Detect which cell encompasses the target text, then output its (x, y) center coordinate. 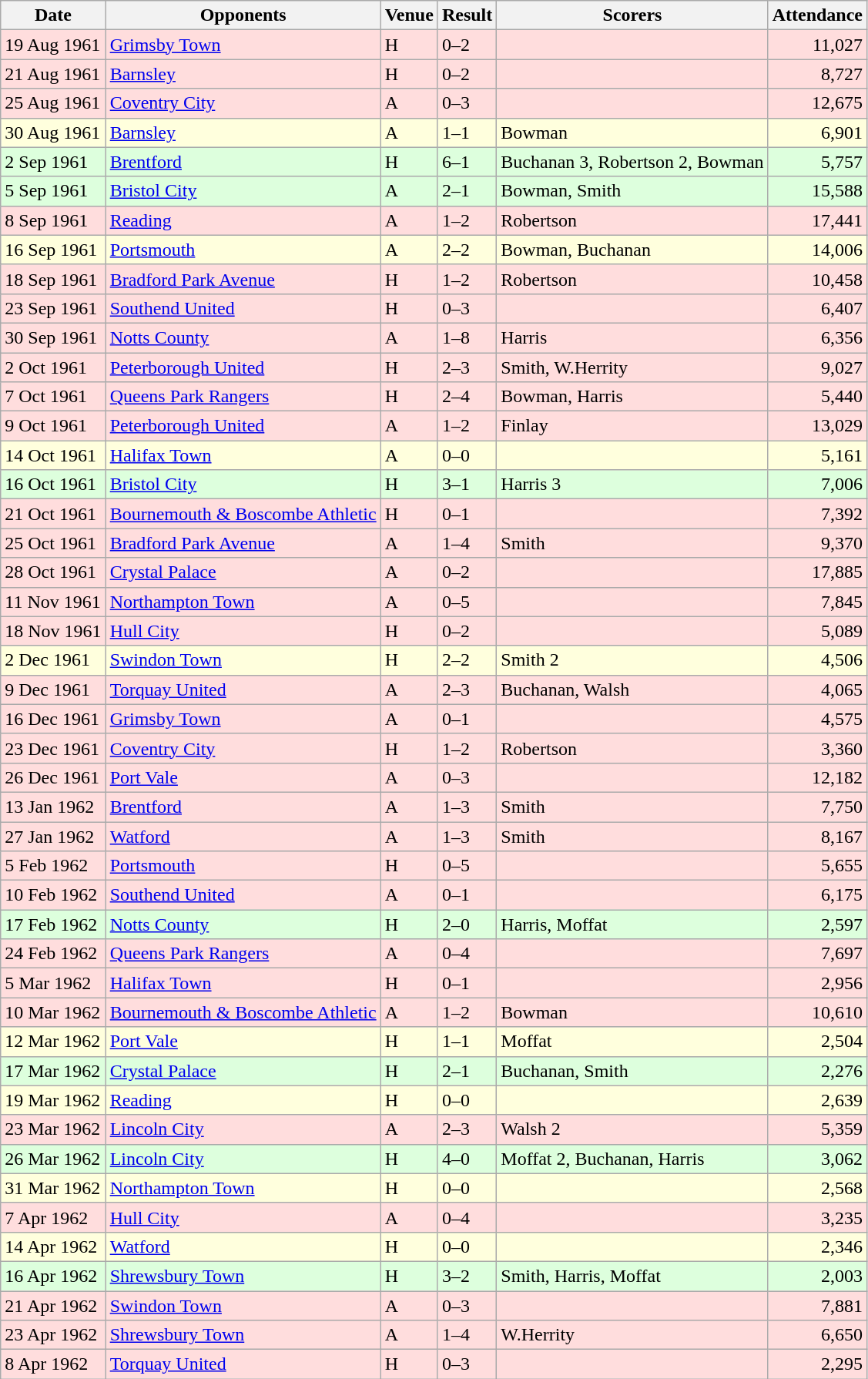
3–2 (467, 1276)
13,029 (817, 426)
Finlay (632, 426)
11,027 (817, 45)
2,956 (817, 983)
12,182 (817, 777)
23 Apr 1962 (53, 1335)
2–0 (467, 924)
2,003 (817, 1276)
3,235 (817, 1217)
9,370 (817, 543)
6,356 (817, 337)
Harris (632, 337)
W.Herrity (632, 1335)
26 Dec 1961 (53, 777)
Buchanan, Walsh (632, 689)
2 Oct 1961 (53, 367)
7 Apr 1962 (53, 1217)
Buchanan, Smith (632, 1071)
5,359 (817, 1129)
21 Aug 1961 (53, 74)
8 Sep 1961 (53, 220)
Harris 3 (632, 485)
7,881 (817, 1306)
16 Dec 1961 (53, 719)
Date (53, 15)
17 Mar 1962 (53, 1071)
12 Mar 1962 (53, 1042)
19 Mar 1962 (53, 1100)
24 Feb 1962 (53, 954)
2,597 (817, 924)
16 Oct 1961 (53, 485)
5 Mar 1962 (53, 983)
6–1 (467, 162)
10,458 (817, 279)
9 Oct 1961 (53, 426)
7,392 (817, 514)
18 Sep 1961 (53, 279)
10 Mar 1962 (53, 1012)
17,441 (817, 220)
23 Dec 1961 (53, 748)
Smith, Harris, Moffat (632, 1276)
Attendance (817, 15)
9,027 (817, 367)
8,727 (817, 74)
21 Oct 1961 (53, 514)
2,568 (817, 1188)
2 Dec 1961 (53, 660)
13 Jan 1962 (53, 807)
2,346 (817, 1246)
6,901 (817, 133)
Moffat (632, 1042)
7,845 (817, 602)
Bowman, Smith (632, 191)
2 Sep 1961 (53, 162)
Bowman, Buchanan (632, 250)
27 Jan 1962 (53, 836)
4,065 (817, 689)
7,006 (817, 485)
16 Sep 1961 (53, 250)
26 Mar 1962 (53, 1159)
Walsh 2 (632, 1129)
31 Mar 1962 (53, 1188)
2,295 (817, 1364)
5,757 (817, 162)
30 Aug 1961 (53, 133)
6,175 (817, 895)
11 Nov 1961 (53, 602)
19 Aug 1961 (53, 45)
18 Nov 1961 (53, 631)
Result (467, 15)
5 Feb 1962 (53, 866)
5,440 (817, 397)
7 Oct 1961 (53, 397)
Scorers (632, 15)
6,407 (817, 308)
7,697 (817, 954)
15,588 (817, 191)
8,167 (817, 836)
21 Apr 1962 (53, 1306)
16 Apr 1962 (53, 1276)
6,650 (817, 1335)
14 Apr 1962 (53, 1246)
2,639 (817, 1100)
23 Mar 1962 (53, 1129)
Venue (409, 15)
3,360 (817, 748)
5,161 (817, 455)
4,506 (817, 660)
2,504 (817, 1042)
Smith, W.Herrity (632, 367)
Moffat 2, Buchanan, Harris (632, 1159)
4–0 (467, 1159)
25 Aug 1961 (53, 103)
9 Dec 1961 (53, 689)
5,655 (817, 866)
5 Sep 1961 (53, 191)
Harris, Moffat (632, 924)
7,750 (817, 807)
1–8 (467, 337)
23 Sep 1961 (53, 308)
Buchanan 3, Robertson 2, Bowman (632, 162)
25 Oct 1961 (53, 543)
3,062 (817, 1159)
10 Feb 1962 (53, 895)
3–1 (467, 485)
2–4 (467, 397)
5,089 (817, 631)
17 Feb 1962 (53, 924)
10,610 (817, 1012)
14,006 (817, 250)
30 Sep 1961 (53, 337)
Smith 2 (632, 660)
17,885 (817, 572)
28 Oct 1961 (53, 572)
14 Oct 1961 (53, 455)
4,575 (817, 719)
8 Apr 1962 (53, 1364)
Bowman, Harris (632, 397)
2,276 (817, 1071)
12,675 (817, 103)
Opponents (243, 15)
